Provide the (x, y) coordinate of the cell's center where the given text is located.  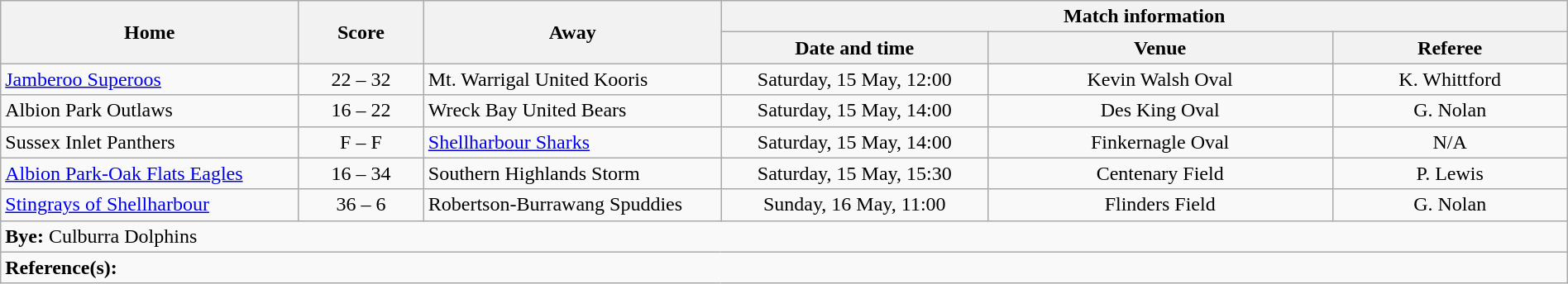
Match information (1145, 17)
Albion Park Outlaws (150, 111)
Shellharbour Sharks (572, 142)
Referee (1450, 48)
F – F (361, 142)
N/A (1450, 142)
Saturday, 15 May, 12:00 (854, 79)
Saturday, 15 May, 15:30 (854, 173)
Away (572, 32)
Finkernagle Oval (1159, 142)
22 – 32 (361, 79)
Wreck Bay United Bears (572, 111)
Home (150, 32)
16 – 22 (361, 111)
Sussex Inlet Panthers (150, 142)
P. Lewis (1450, 173)
Date and time (854, 48)
16 – 34 (361, 173)
Venue (1159, 48)
Southern Highlands Storm (572, 173)
Flinders Field (1159, 205)
Reference(s): (784, 267)
Centenary Field (1159, 173)
Des King Oval (1159, 111)
36 – 6 (361, 205)
Kevin Walsh Oval (1159, 79)
Jamberoo Superoos (150, 79)
Robertson-Burrawang Spuddies (572, 205)
K. Whittford (1450, 79)
Score (361, 32)
Mt. Warrigal United Kooris (572, 79)
Bye: Culburra Dolphins (784, 236)
Sunday, 16 May, 11:00 (854, 205)
Stingrays of Shellharbour (150, 205)
Albion Park-Oak Flats Eagles (150, 173)
